Pinpoint the cell where the given text exists, returning its [x, y] midpoint coordinate. 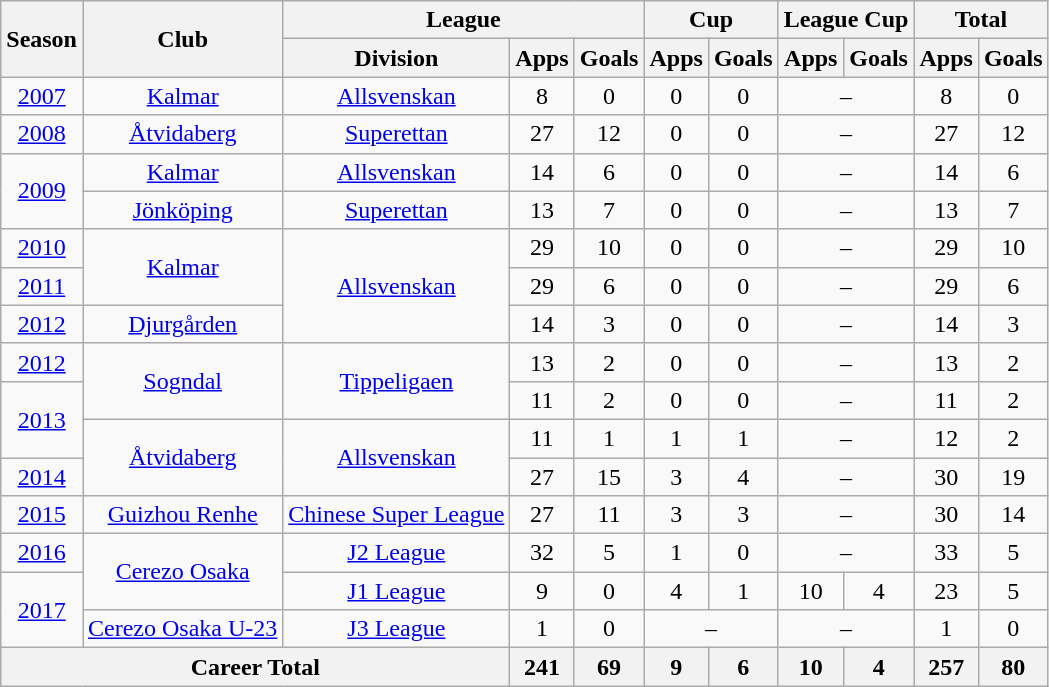
2013 [42, 419]
32 [542, 553]
Cerezo Osaka U-23 [182, 629]
League [464, 20]
Djurgården [182, 324]
2009 [42, 191]
2017 [42, 610]
Cup [711, 20]
80 [1013, 667]
2008 [42, 134]
Division [396, 58]
Jönköping [182, 210]
33 [946, 553]
15 [609, 477]
Career Total [256, 667]
Season [42, 39]
2016 [42, 553]
League Cup [846, 20]
69 [609, 667]
2015 [42, 515]
Sogndal [182, 381]
Chinese Super League [396, 515]
Club [182, 39]
23 [946, 591]
2007 [42, 96]
2014 [42, 477]
19 [1013, 477]
Cerezo Osaka [182, 572]
Total [981, 20]
J3 League [396, 629]
J2 League [396, 553]
2011 [42, 286]
Guizhou Renhe [182, 515]
241 [542, 667]
J1 League [396, 591]
Tippeligaen [396, 381]
257 [946, 667]
2010 [42, 248]
